Determine the (X, Y) coordinate at the center of the cell enclosing the given text.  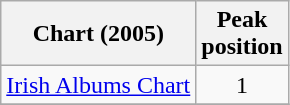
1 (242, 85)
Chart (2005) (98, 34)
Peakposition (242, 34)
Irish Albums Chart (98, 85)
